Scan for the cell matching the given text and deliver its [x, y] coordinate at center. 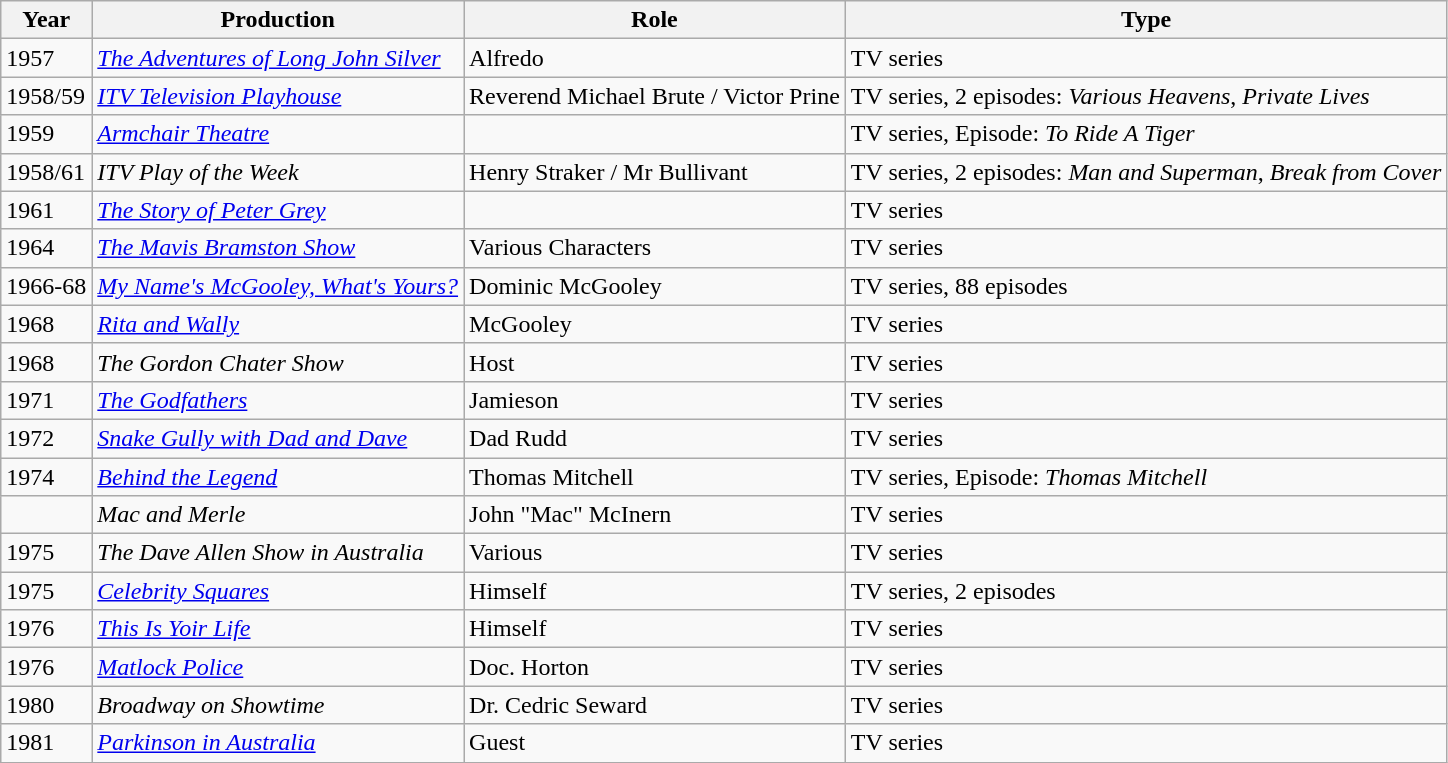
Doc. Horton [655, 667]
Role [655, 20]
1959 [46, 134]
TV series, Episode: Thomas Mitchell [1146, 477]
1981 [46, 743]
Broadway on Showtime [278, 705]
The Godfathers [278, 400]
TV series, 2 episodes: Man and Superman, Break from Cover [1146, 172]
Dr. Cedric Seward [655, 705]
Dominic McGooley [655, 286]
Year [46, 20]
John "Mac" McInern [655, 515]
ITV Television Playhouse [278, 96]
1961 [46, 210]
Mac and Merle [278, 515]
The Mavis Bramston Show [278, 248]
Matlock Police [278, 667]
Armchair Theatre [278, 134]
1980 [46, 705]
TV series, 88 episodes [1146, 286]
Dad Rudd [655, 438]
TV series, 2 episodes [1146, 591]
Guest [655, 743]
Celebrity Squares [278, 591]
Host [655, 362]
1964 [46, 248]
Rita and Wally [278, 324]
Behind the Legend [278, 477]
The Gordon Chater Show [278, 362]
1958/61 [46, 172]
1974 [46, 477]
This Is Yoir Life [278, 629]
Various Characters [655, 248]
Reverend Michael Brute / Victor Prine [655, 96]
Parkinson in Australia [278, 743]
The Dave Allen Show in Australia [278, 553]
TV series, Episode: To Ride A Tiger [1146, 134]
Alfredo [655, 58]
Production [278, 20]
1966-68 [46, 286]
TV series, 2 episodes: Various Heavens, Private Lives [1146, 96]
McGooley [655, 324]
My Name's McGooley, What's Yours? [278, 286]
1958/59 [46, 96]
Snake Gully with Dad and Dave [278, 438]
The Story of Peter Grey [278, 210]
Type [1146, 20]
1972 [46, 438]
Thomas Mitchell [655, 477]
Jamieson [655, 400]
1971 [46, 400]
The Adventures of Long John Silver [278, 58]
Henry Straker / Mr Bullivant [655, 172]
Various [655, 553]
1957 [46, 58]
ITV Play of the Week [278, 172]
